Determine the [x, y] coordinate at the center of the cell enclosing the given text.  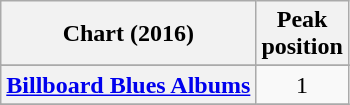
Chart (2016) [128, 34]
Peakposition [302, 34]
1 [302, 85]
Billboard Blues Albums [128, 85]
